From the cell containing the given text, extract its center point as [x, y] coordinate. 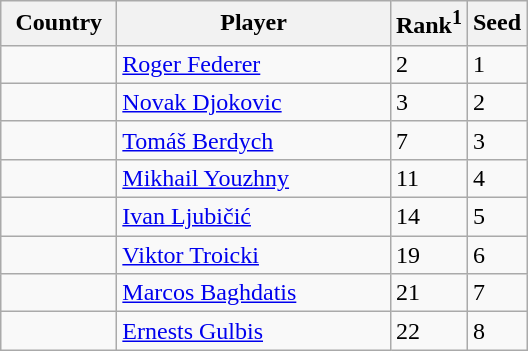
21 [428, 293]
1 [496, 64]
8 [496, 331]
Player [254, 24]
11 [428, 178]
14 [428, 217]
Ivan Ljubičić [254, 217]
4 [496, 178]
Novak Djokovic [254, 102]
19 [428, 255]
Viktor Troicki [254, 255]
Rank1 [428, 24]
Seed [496, 24]
Mikhail Youzhny [254, 178]
5 [496, 217]
6 [496, 255]
22 [428, 331]
Ernests Gulbis [254, 331]
Roger Federer [254, 64]
Country [59, 24]
Marcos Baghdatis [254, 293]
Tomáš Berdych [254, 140]
